From the cell containing the given text, extract its center point as (x, y) coordinate. 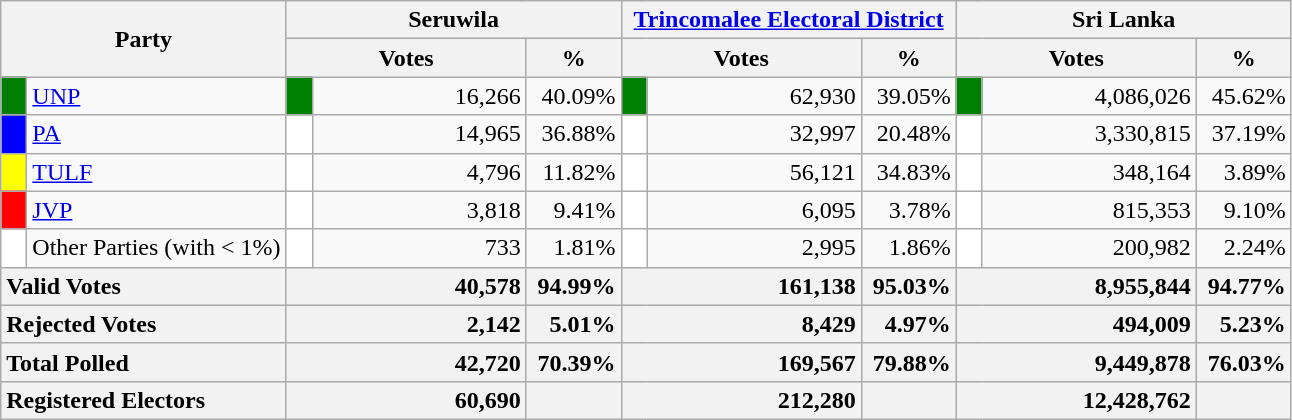
94.99% (574, 286)
TULF (156, 172)
37.19% (1244, 134)
5.23% (1244, 324)
94.77% (1244, 286)
32,997 (754, 134)
Total Polled (144, 362)
20.48% (908, 134)
4,796 (419, 172)
16,266 (419, 96)
56,121 (754, 172)
3.89% (1244, 172)
39.05% (908, 96)
2,142 (406, 324)
36.88% (574, 134)
4,086,026 (1089, 96)
40.09% (574, 96)
3,818 (419, 210)
733 (419, 248)
Registered Electors (144, 400)
Party (144, 39)
1.81% (574, 248)
9,449,878 (1076, 362)
14,965 (419, 134)
Seruwila (454, 20)
34.83% (908, 172)
UNP (156, 96)
60,690 (406, 400)
PA (156, 134)
Other Parties (with < 1%) (156, 248)
200,982 (1089, 248)
4.97% (908, 324)
Sri Lanka (1124, 20)
95.03% (908, 286)
JVP (156, 210)
76.03% (1244, 362)
494,009 (1076, 324)
12,428,762 (1076, 400)
2,995 (754, 248)
8,955,844 (1076, 286)
40,578 (406, 286)
Rejected Votes (144, 324)
161,138 (741, 286)
2.24% (1244, 248)
8,429 (741, 324)
62,930 (754, 96)
212,280 (741, 400)
3.78% (908, 210)
42,720 (406, 362)
Valid Votes (144, 286)
79.88% (908, 362)
1.86% (908, 248)
815,353 (1089, 210)
6,095 (754, 210)
9.41% (574, 210)
11.82% (574, 172)
Trincomalee Electoral District (788, 20)
169,567 (741, 362)
348,164 (1089, 172)
9.10% (1244, 210)
5.01% (574, 324)
70.39% (574, 362)
45.62% (1244, 96)
3,330,815 (1089, 134)
